For the text-containing cell, return its midpoint in (x, y) coordinate format. 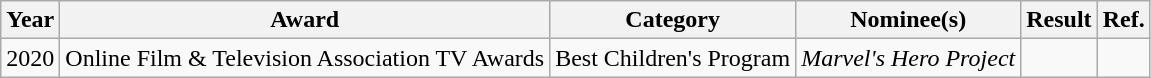
Ref. (1124, 20)
2020 (30, 58)
Nominee(s) (908, 20)
Best Children's Program (673, 58)
Online Film & Television Association TV Awards (305, 58)
Result (1059, 20)
Award (305, 20)
Category (673, 20)
Year (30, 20)
Marvel's Hero Project (908, 58)
